Detect which cell encompasses the target text, then output its [X, Y] center coordinate. 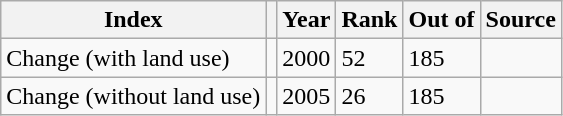
2000 [306, 58]
52 [370, 58]
Year [306, 20]
Source [520, 20]
Rank [370, 20]
Index [134, 20]
Change (with land use) [134, 58]
Change (without land use) [134, 96]
2005 [306, 96]
26 [370, 96]
Out of [442, 20]
